From the cell containing the given text, extract its center point as [X, Y] coordinate. 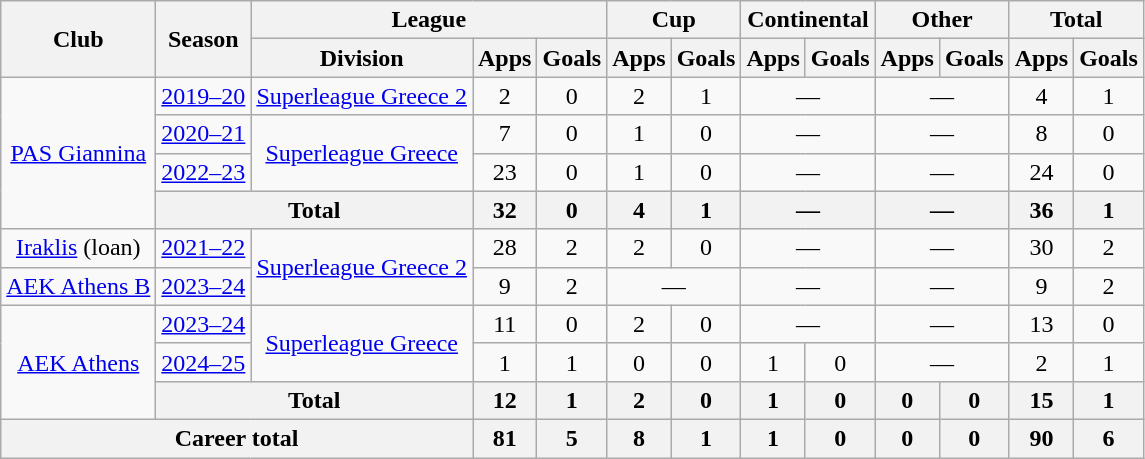
Other [942, 20]
Career total [237, 438]
2021–22 [204, 248]
28 [504, 248]
90 [1041, 438]
2024–25 [204, 362]
Division [362, 58]
PAS Giannina [78, 153]
30 [1041, 248]
League [429, 20]
Club [78, 39]
23 [504, 172]
81 [504, 438]
AEK Athens [78, 362]
Season [204, 39]
15 [1041, 400]
AEK Athens B [78, 286]
2022–23 [204, 172]
Iraklis (loan) [78, 248]
13 [1041, 324]
32 [504, 210]
7 [504, 134]
2019–20 [204, 96]
36 [1041, 210]
5 [572, 438]
24 [1041, 172]
2020–21 [204, 134]
Continental [808, 20]
Cup [674, 20]
6 [1109, 438]
12 [504, 400]
11 [504, 324]
